Return the (x, y) coordinate for the center point of the cell that contains the specified text.  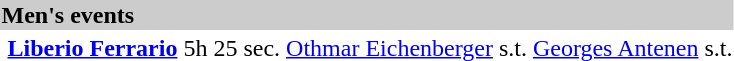
Men's events (367, 15)
